Provide the (X, Y) coordinate of the cell's center where the given text is located.  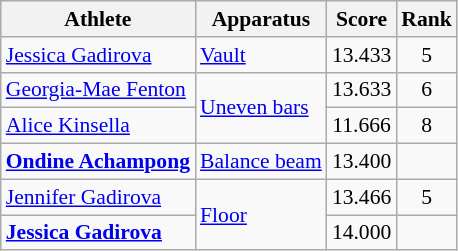
Jennifer Gadirova (98, 197)
Balance beam (261, 162)
Alice Kinsella (98, 126)
Uneven bars (261, 108)
Georgia-Mae Fenton (98, 90)
Ondine Achampong (98, 162)
11.666 (362, 126)
6 (426, 90)
8 (426, 126)
Vault (261, 55)
13.400 (362, 162)
13.433 (362, 55)
Athlete (98, 19)
13.466 (362, 197)
Apparatus (261, 19)
13.633 (362, 90)
Score (362, 19)
Floor (261, 214)
14.000 (362, 233)
Rank (426, 19)
